Search for the cell housing the specified text and yield its (x, y) center coordinate. 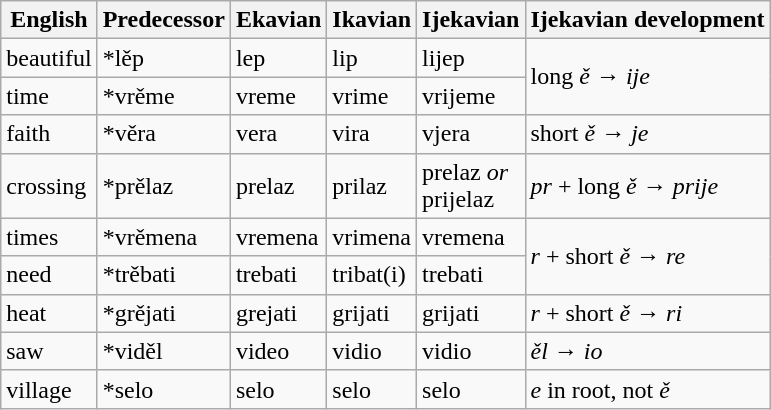
vrimena (372, 237)
English (49, 20)
Ikavian (372, 20)
Ekavian (278, 20)
Ijekavian (471, 20)
village (49, 389)
r + short ě → re (648, 256)
need (49, 275)
lijep (471, 58)
vera (278, 134)
faith (49, 134)
vjera (471, 134)
*lěp (164, 58)
lep (278, 58)
short ě → je (648, 134)
r + short ě → ri (648, 313)
prelaz (278, 186)
Predecessor (164, 20)
long ě → ije (648, 77)
vrijeme (471, 96)
vreme (278, 96)
*prělaz (164, 186)
heat (49, 313)
*vrěme (164, 96)
*selo (164, 389)
pr + long ě → prije (648, 186)
crossing (49, 186)
grejati (278, 313)
prilaz (372, 186)
*trěbati (164, 275)
Ijekavian development (648, 20)
vrime (372, 96)
e in root, not ě (648, 389)
ěl → io (648, 351)
vira (372, 134)
video (278, 351)
prеlaz orprijelaz (471, 186)
beautiful (49, 58)
*grějati (164, 313)
tribat(i) (372, 275)
saw (49, 351)
time (49, 96)
*vrěmena (164, 237)
*viděl (164, 351)
times (49, 237)
lip (372, 58)
*věra (164, 134)
